From the cell containing the given text, extract its center point as (x, y) coordinate. 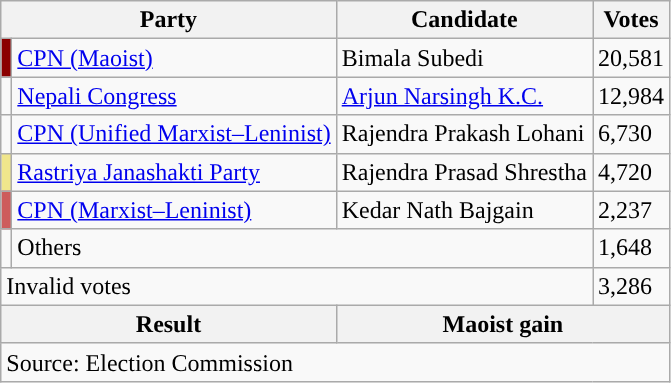
Maoist gain (502, 324)
Source: Election Commission (336, 362)
Rajendra Prakash Lohani (464, 134)
3,286 (632, 286)
Nepali Congress (174, 96)
Arjun Narsingh K.C. (464, 96)
2,237 (632, 210)
Bimala Subedi (464, 58)
Rastriya Janashakti Party (174, 172)
Candidate (464, 20)
CPN (Unified Marxist–Leninist) (174, 134)
Votes (632, 20)
1,648 (632, 248)
Kedar Nath Bajgain (464, 210)
Party (168, 20)
Result (168, 324)
Rajendra Prasad Shrestha (464, 172)
6,730 (632, 134)
20,581 (632, 58)
CPN (Marxist–Leninist) (174, 210)
Others (302, 248)
CPN (Maoist) (174, 58)
Invalid votes (297, 286)
12,984 (632, 96)
4,720 (632, 172)
